Output the (X, Y) coordinate of the center of the cell containing the given text.  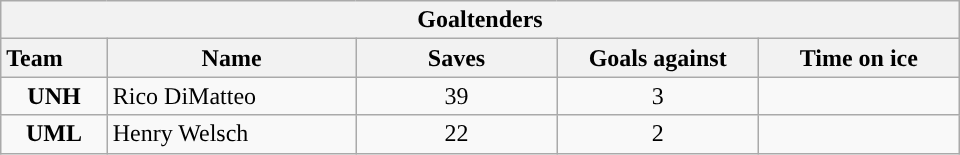
22 (456, 134)
Saves (456, 58)
UNH (54, 96)
Team (54, 58)
Goals against (658, 58)
Goaltenders (480, 20)
3 (658, 96)
Name (232, 58)
UML (54, 134)
Time on ice (858, 58)
2 (658, 134)
39 (456, 96)
Rico DiMatteo (232, 96)
Henry Welsch (232, 134)
